Return [X, Y] of the center of cell containing provided text 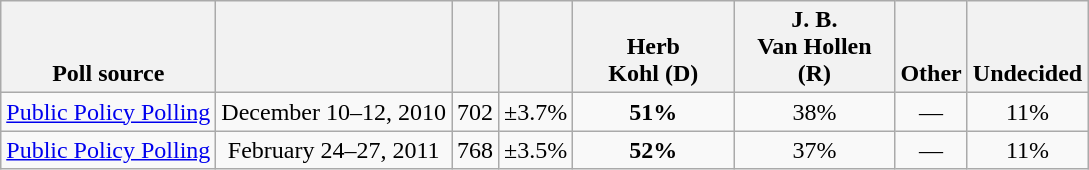
February 24–27, 2011 [334, 150]
Poll source [108, 47]
702 [476, 112]
HerbKohl (D) [654, 47]
Other [931, 47]
38% [814, 112]
52% [654, 150]
±3.5% [536, 150]
768 [476, 150]
37% [814, 150]
J. B.Van Hollen (R) [814, 47]
Undecided [1027, 47]
51% [654, 112]
±3.7% [536, 112]
December 10–12, 2010 [334, 112]
